Determine the (X, Y) coordinate at the center of the cell enclosing the given text.  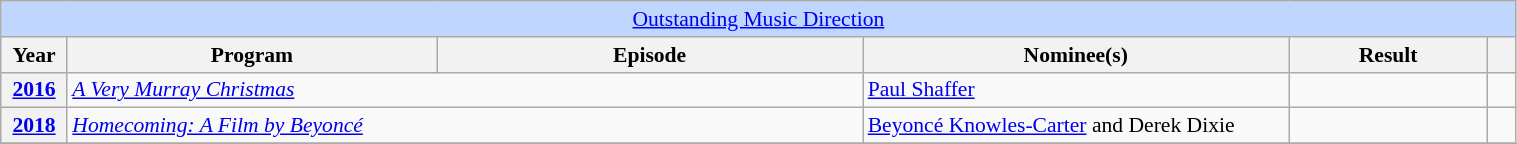
Program (252, 55)
Result (1388, 55)
2016 (34, 90)
A Very Murray Christmas (464, 90)
Outstanding Music Direction (758, 19)
Nominee(s) (1076, 55)
Paul Shaffer (1076, 90)
Episode (650, 55)
Homecoming: A Film by Beyoncé (464, 126)
2018 (34, 126)
Year (34, 55)
Beyoncé Knowles-Carter and Derek Dixie (1076, 126)
